Find where the given text appears and provide that cell's center as [X, Y] coordinate. 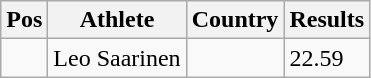
Country [235, 20]
22.59 [327, 58]
Results [327, 20]
Pos [24, 20]
Leo Saarinen [117, 58]
Athlete [117, 20]
